Return [X, Y] of the center of cell containing provided text 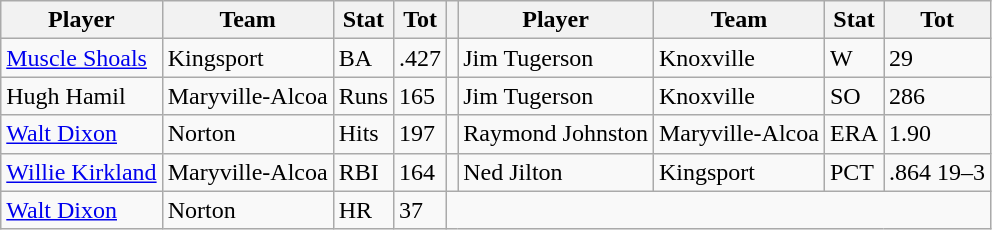
Runs [363, 96]
HR [363, 210]
.427 [420, 58]
164 [420, 172]
SO [854, 96]
1.90 [938, 134]
RBI [363, 172]
BA [363, 58]
ERA [854, 134]
29 [938, 58]
Hugh Hamil [82, 96]
PCT [854, 172]
Hits [363, 134]
37 [420, 210]
Ned Jilton [556, 172]
Willie Kirkland [82, 172]
Muscle Shoals [82, 58]
.864 19–3 [938, 172]
165 [420, 96]
W [854, 58]
197 [420, 134]
Raymond Johnston [556, 134]
286 [938, 96]
